Pinpoint the cell where the given text exists, returning its [X, Y] midpoint coordinate. 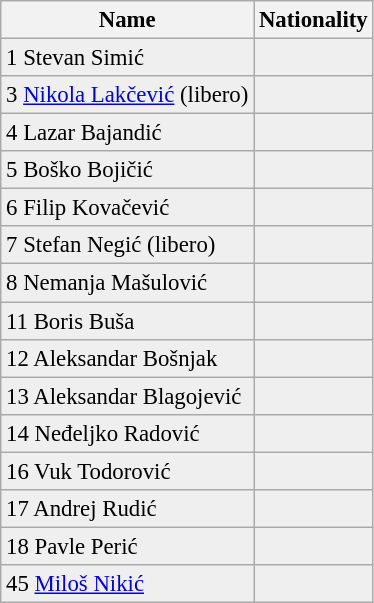
3 Nikola Lakčević (libero) [128, 95]
11 Boris Buša [128, 321]
1 Stevan Simić [128, 58]
13 Aleksandar Blagojević [128, 396]
45 Miloš Nikić [128, 584]
17 Andrej Rudić [128, 509]
Nationality [314, 20]
18 Pavle Perić [128, 546]
16 Vuk Todorović [128, 471]
8 Nemanja Mašulović [128, 283]
12 Aleksandar Bošnjak [128, 358]
4 Lazar Bajandić [128, 133]
6 Filip Kovačević [128, 208]
7 Stefan Negić (libero) [128, 245]
Name [128, 20]
5 Boško Bojičić [128, 170]
14 Neđeljko Radović [128, 433]
